For the text-containing cell, return its midpoint in (x, y) coordinate format. 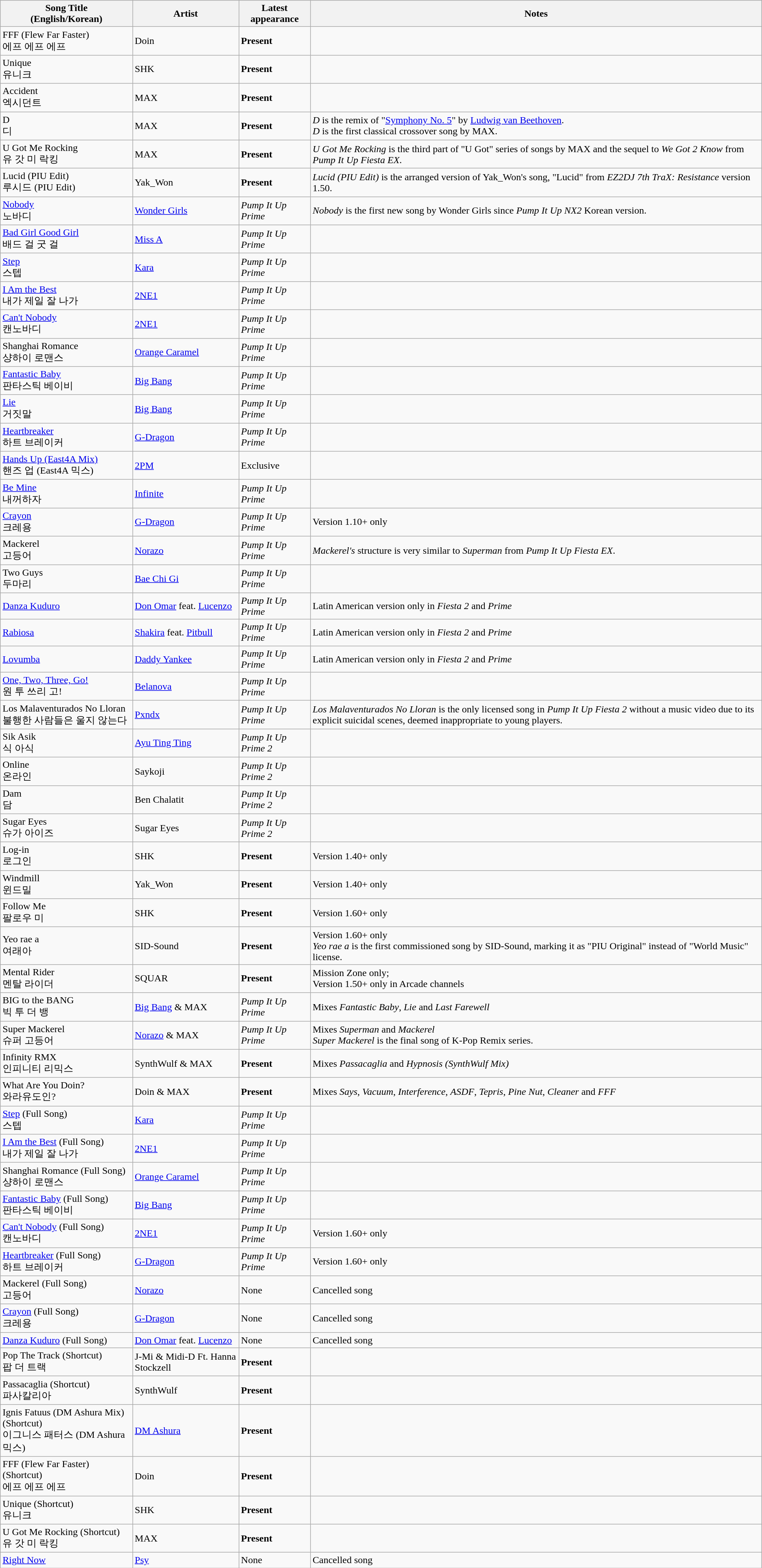
Step (Full Song)스텝 (67, 1120)
Yeo rae a여래아 (67, 946)
Bae Chi Gi (186, 579)
Shanghai Romance샹하이 로맨스 (67, 352)
Exclusive (275, 465)
I Am the Best내가 제일 잘 나가 (67, 296)
Fantastic Baby판타스틱 베이비 (67, 381)
U Got Me Rocking (Shortcut)유 갓 미 락킹 (67, 1538)
Version 1.60+ onlyYeo rae a is the first commissioned song by SID-Sound, marking it as "PIU Original" instead of "World Music" license. (536, 946)
Wonder Girls (186, 211)
Lucid (PIU Edit)루시드 (PIU Edit) (67, 183)
Ayu Ting Ting (186, 743)
Los Malaventurados No Lloran불행한 사람들은 울지 않는다 (67, 715)
Mixes Fantastic Baby, Lie and Last Farewell (536, 1007)
Belanova (186, 686)
Mission Zone only;Version 1.50+ only in Arcade channels (536, 978)
Big Bang & MAX (186, 1007)
Two Guys두마리 (67, 579)
Heartbreaker하트 브레이커 (67, 437)
Lucid (PIU Edit) is the arranged version of Yak_Won's song, "Lucid" from EZ2DJ 7th TraX: Resistance version 1.50. (536, 183)
Danza Kuduro (67, 606)
SQUAR (186, 978)
DM Ashura (186, 1430)
Artist (186, 14)
BIG to the BANG빅 투 더 뱅 (67, 1007)
Nobody is the first new song by Wonder Girls since Pump It Up NX2 Korean version. (536, 211)
Norazo & MAX (186, 1035)
Pop The Track (Shortcut)팝 더 트랙 (67, 1362)
Lie거짓말 (67, 409)
Danza Kuduro (Full Song) (67, 1340)
Version 1.10+ only (536, 522)
U Got Me Rocking is the third part of "U Got" series of songs by MAX and the sequel to We Got 2 Know from Pump It Up Fiesta EX. (536, 154)
Latest appearance (275, 14)
Be Mine내꺼하자 (67, 494)
Ben Chalatit (186, 799)
Mackerel고등어 (67, 550)
2PM (186, 465)
Notes (536, 14)
Sugar Eyes (186, 828)
D is the remix of "Symphony No. 5" by Ludwig van Beethoven.D is the first classical crossover song by MAX. (536, 126)
Psy (186, 1560)
U Got Me Rocking유 갓 미 락킹 (67, 154)
Unique (Shortcut)유니크 (67, 1510)
Rabiosa (67, 632)
Ignis Fatuus (DM Ashura Mix) (Shortcut)이그니스 패터스 (DM Ashura 믹스) (67, 1430)
Crayon (Full Song)크레용 (67, 1318)
Pxndx (186, 715)
J-Mi & Midi-D Ft. Hanna Stockzell (186, 1362)
Shanghai Romance (Full Song)샹하이 로맨스 (67, 1177)
Shakira feat. Pitbull (186, 632)
Windmill윈드밀 (67, 884)
Song Title(English/Korean) (67, 14)
Fantastic Baby (Full Song)판타스틱 베이비 (67, 1205)
Sugar Eyes슈가 아이즈 (67, 828)
Mixes Says, Vacuum, Interference, ASDF, Tepris, Pine Nut, Cleaner and FFF (536, 1092)
Right Now (67, 1560)
SynthWulf & MAX (186, 1064)
Passacaglia (Shortcut)파사칼리아 (67, 1390)
FFF (Flew Far Faster)에프 에프 에프 (67, 41)
Unique유니크 (67, 69)
Dam담 (67, 799)
Can't Nobody (Full Song)캔노바디 (67, 1233)
Follow Me팔로우 미 (67, 913)
What Are You Doin?와라유도인? (67, 1092)
Bad Girl Good Girl배드 걸 굿 걸 (67, 239)
One, Two, Three, Go!원 투 쓰리 고! (67, 686)
Hands Up (East4A Mix)핸즈 업 (East4A 믹스) (67, 465)
Miss A (186, 239)
Mixes Passacaglia and Hypnosis (SynthWulf Mix) (536, 1064)
Lovumba (67, 659)
D디 (67, 126)
Daddy Yankee (186, 659)
Nobody노바디 (67, 211)
Step스텝 (67, 267)
Log-in로그인 (67, 856)
I Am the Best (Full Song)내가 제일 잘 나가 (67, 1149)
Infinite (186, 494)
SID-Sound (186, 946)
Heartbreaker (Full Song)하트 브레이커 (67, 1262)
Online온라인 (67, 771)
Mental Rider멘탈 라이더 (67, 978)
Super Mackerel슈퍼 고등어 (67, 1035)
Infinity RMX인피니티 리믹스 (67, 1064)
Mackerel's structure is very similar to Superman from Pump It Up Fiesta EX. (536, 550)
Sik Asik식 아식 (67, 743)
Mackerel (Full Song)고등어 (67, 1290)
SynthWulf (186, 1390)
Crayon크레용 (67, 522)
Saykoji (186, 771)
Mixes Superman and MackerelSuper Mackerel is the final song of K-Pop Remix series. (536, 1035)
FFF (Flew Far Faster) (Shortcut)에프 에프 에프 (67, 1476)
Accident엑시던트 (67, 98)
Doin & MAX (186, 1092)
Can't Nobody캔노바디 (67, 324)
